Return (x, y) of the center of cell containing provided text 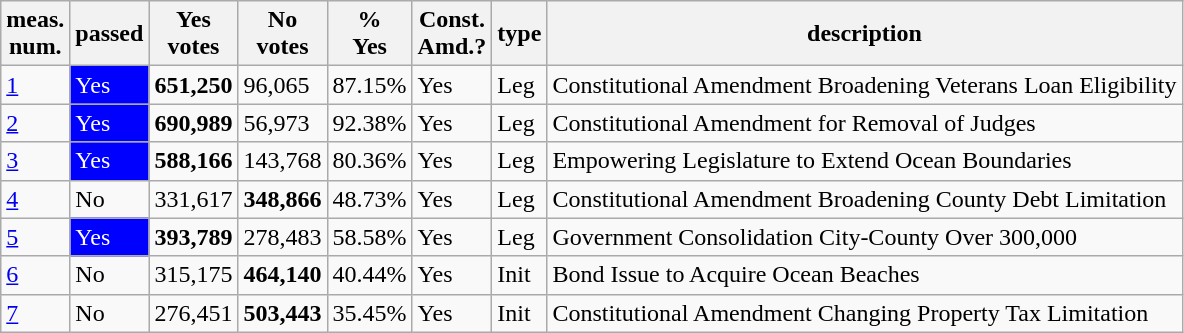
1 (36, 85)
143,768 (282, 161)
503,443 (282, 313)
87.15% (370, 85)
Constitutional Amendment Broadening County Debt Limitation (864, 199)
58.58% (370, 237)
331,617 (194, 199)
393,789 (194, 237)
278,483 (282, 237)
Novotes (282, 34)
Bond Issue to Acquire Ocean Beaches (864, 275)
48.73% (370, 199)
588,166 (194, 161)
Const.Amd.? (452, 34)
passed (110, 34)
6 (36, 275)
meas.num. (36, 34)
276,451 (194, 313)
4 (36, 199)
Constitutional Amendment for Removal of Judges (864, 123)
315,175 (194, 275)
Government Consolidation City-County Over 300,000 (864, 237)
description (864, 34)
Constitutional Amendment Broadening Veterans Loan Eligibility (864, 85)
92.38% (370, 123)
40.44% (370, 275)
35.45% (370, 313)
348,866 (282, 199)
690,989 (194, 123)
96,065 (282, 85)
Empowering Legislature to Extend Ocean Boundaries (864, 161)
464,140 (282, 275)
3 (36, 161)
56,973 (282, 123)
Yesvotes (194, 34)
80.36% (370, 161)
type (520, 34)
651,250 (194, 85)
7 (36, 313)
2 (36, 123)
Constitutional Amendment Changing Property Tax Limitation (864, 313)
%Yes (370, 34)
5 (36, 237)
